Return the [x, y] coordinate for the center point of the cell that contains the specified text.  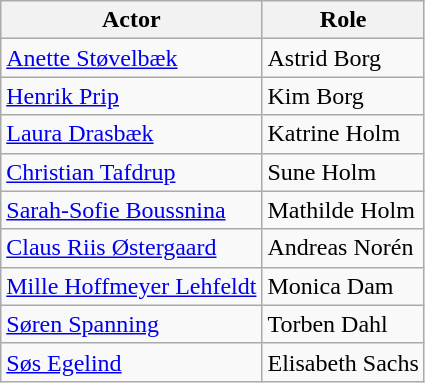
Elisabeth Sachs [343, 362]
Role [343, 20]
Anette Støvelbæk [132, 58]
Mathilde Holm [343, 210]
Katrine Holm [343, 134]
Monica Dam [343, 286]
Søren Spanning [132, 324]
Claus Riis Østergaard [132, 248]
Sune Holm [343, 172]
Sarah-Sofie Boussnina [132, 210]
Torben Dahl [343, 324]
Christian Tafdrup [132, 172]
Actor [132, 20]
Henrik Prip [132, 96]
Mille Hoffmeyer Lehfeldt [132, 286]
Astrid Borg [343, 58]
Laura Drasbæk [132, 134]
Søs Egelind [132, 362]
Andreas Norén [343, 248]
Kim Borg [343, 96]
